Return [x, y] of the center of cell containing provided text 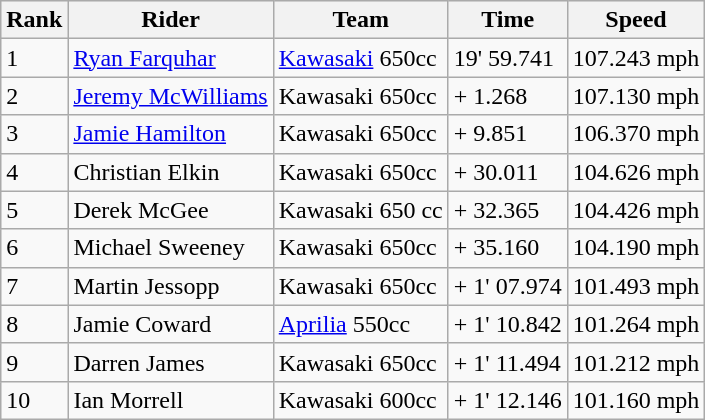
Jeremy McWilliams [170, 96]
Aprilia 550cc [360, 324]
Speed [636, 20]
+ 1.268 [508, 96]
Ian Morrell [170, 400]
+ 30.011 [508, 172]
Jamie Coward [170, 324]
10 [34, 400]
+ 1' 07.974 [508, 286]
+ 35.160 [508, 248]
107.130 mph [636, 96]
4 [34, 172]
104.626 mph [636, 172]
104.426 mph [636, 210]
Time [508, 20]
6 [34, 248]
3 [34, 134]
Rider [170, 20]
Michael Sweeney [170, 248]
2 [34, 96]
+ 1' 10.842 [508, 324]
+ 1' 11.494 [508, 362]
1 [34, 58]
Ryan Farquhar [170, 58]
Christian Elkin [170, 172]
101.212 mph [636, 362]
Jamie Hamilton [170, 134]
19' 59.741 [508, 58]
Darren James [170, 362]
Kawasaki 650 cc [360, 210]
101.160 mph [636, 400]
+ 32.365 [508, 210]
Kawasaki 600cc [360, 400]
Team [360, 20]
8 [34, 324]
Martin Jessopp [170, 286]
106.370 mph [636, 134]
107.243 mph [636, 58]
5 [34, 210]
Derek McGee [170, 210]
104.190 mph [636, 248]
+ 1' 12.146 [508, 400]
Rank [34, 20]
7 [34, 286]
9 [34, 362]
+ 9.851 [508, 134]
101.493 mph [636, 286]
101.264 mph [636, 324]
